Find where the given text appears and provide that cell's center as [X, Y] coordinate. 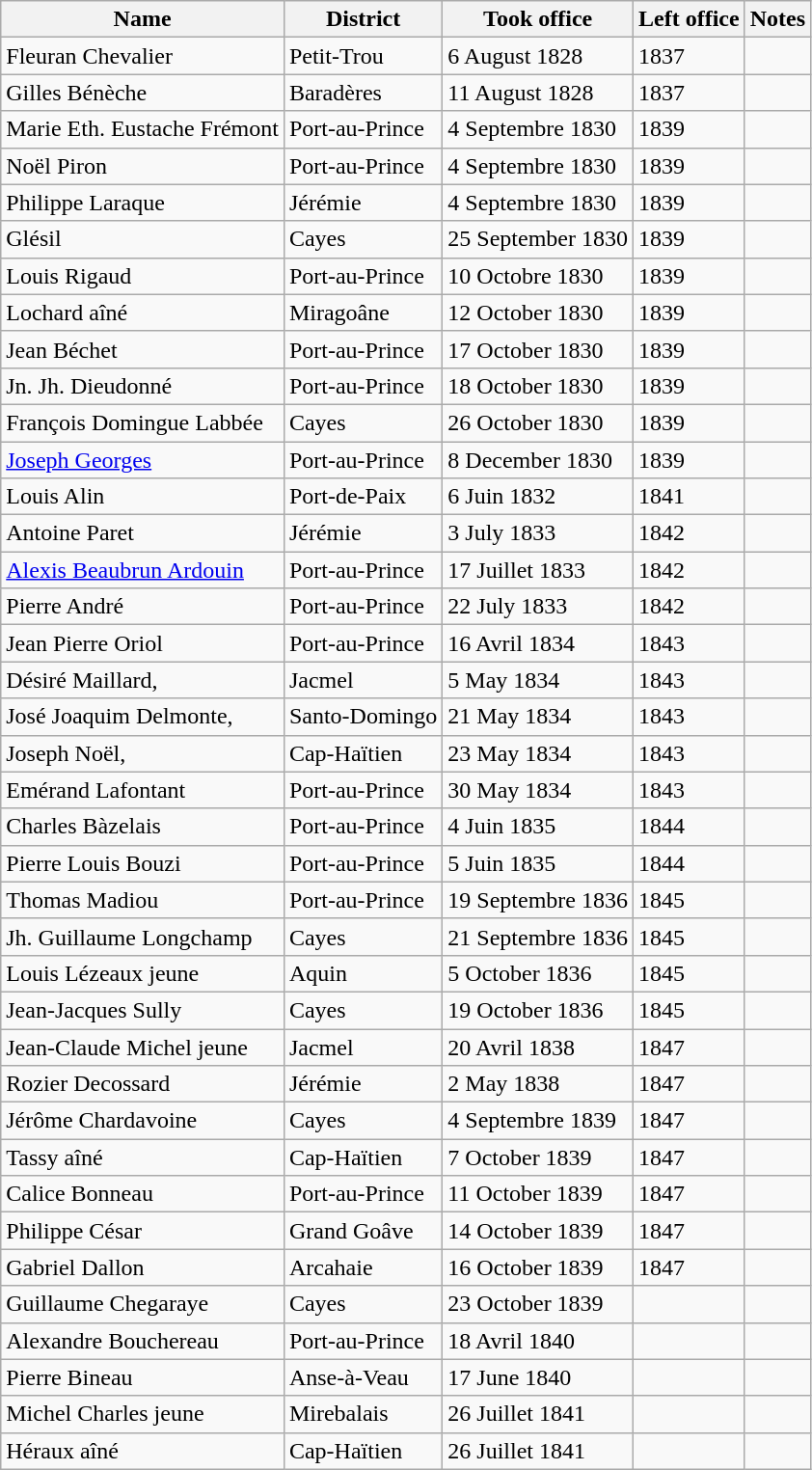
14 October 1839 [538, 1231]
Fleuran Chevalier [143, 56]
Michel Charles jeune [143, 1414]
19 Septembre 1836 [538, 900]
Mirebalais [363, 1414]
Philippe Laraque [143, 203]
17 October 1830 [538, 349]
Notes [777, 19]
16 October 1839 [538, 1267]
Alexis Beaubrun Ardouin [143, 570]
Baradères [363, 93]
1841 [689, 497]
Petit-Trou [363, 56]
Jean Pierre Oriol [143, 643]
Désiré Maillard, [143, 680]
José Joaquim Delmonte, [143, 717]
Jh. Guillaume Longchamp [143, 937]
Louis Rigaud [143, 276]
Grand Goâve [363, 1231]
21 May 1834 [538, 717]
22 July 1833 [538, 607]
Emérand Lafontant [143, 790]
11 August 1828 [538, 93]
21 Septembre 1836 [538, 937]
Marie Eth. Eustache Frémont [143, 129]
6 Juin 1832 [538, 497]
Tassy aîné [143, 1157]
Philippe César [143, 1231]
17 Juillet 1833 [538, 570]
4 Septembre 1839 [538, 1121]
Joseph Noël, [143, 753]
16 Avril 1834 [538, 643]
Alexandre Bouchereau [143, 1341]
20 Avril 1838 [538, 1047]
5 October 1836 [538, 973]
Louis Lézeaux jeune [143, 973]
Took office [538, 19]
Gabriel Dallon [143, 1267]
5 May 1834 [538, 680]
Pierre André [143, 607]
8 December 1830 [538, 460]
Aquin [363, 973]
12 October 1830 [538, 313]
Jérôme Chardavoine [143, 1121]
3 July 1833 [538, 533]
Miragoâne [363, 313]
23 May 1834 [538, 753]
Anse-à-Veau [363, 1377]
Jean Béchet [143, 349]
Name [143, 19]
11 October 1839 [538, 1194]
Jean-Claude Michel jeune [143, 1047]
Pierre Bineau [143, 1377]
Gilles Bénèche [143, 93]
18 Avril 1840 [538, 1341]
Arcahaie [363, 1267]
François Domingue Labbée [143, 422]
2 May 1838 [538, 1084]
Jean-Jacques Sully [143, 1010]
Charles Bàzelais [143, 827]
Left office [689, 19]
Thomas Madiou [143, 900]
Héraux aîné [143, 1451]
19 October 1836 [538, 1010]
6 August 1828 [538, 56]
26 October 1830 [538, 422]
Rozier Decossard [143, 1084]
Port-de-Paix [363, 497]
Noël Piron [143, 166]
5 Juin 1835 [538, 863]
Jn. Jh. Dieudonné [143, 386]
Louis Alin [143, 497]
7 October 1839 [538, 1157]
Pierre Louis Bouzi [143, 863]
Glésil [143, 239]
30 May 1834 [538, 790]
Guillaume Chegaraye [143, 1304]
Joseph Georges [143, 460]
Lochard aîné [143, 313]
25 September 1830 [538, 239]
18 October 1830 [538, 386]
Antoine Paret [143, 533]
Calice Bonneau [143, 1194]
Santo-Domingo [363, 717]
17 June 1840 [538, 1377]
4 Juin 1835 [538, 827]
23 October 1839 [538, 1304]
10 Octobre 1830 [538, 276]
District [363, 19]
